Return (X, Y) of the center of cell containing provided text 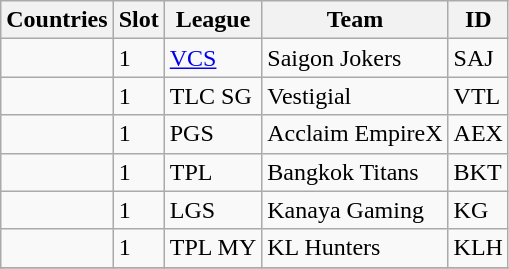
Acclaim EmpireX (355, 134)
TPL MY (213, 248)
Countries (57, 20)
KLH (478, 248)
Kanaya Gaming (355, 210)
League (213, 20)
KL Hunters (355, 248)
SAJ (478, 58)
VTL (478, 96)
AEX (478, 134)
PGS (213, 134)
LGS (213, 210)
TPL (213, 172)
Vestigial (355, 96)
KG (478, 210)
Team (355, 20)
BKT (478, 172)
ID (478, 20)
Saigon Jokers (355, 58)
Bangkok Titans (355, 172)
VCS (213, 58)
Slot (138, 20)
TLC SG (213, 96)
